For the text-containing cell, return its midpoint in [X, Y] coordinate format. 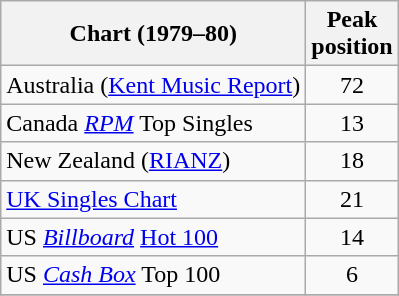
Chart (1979–80) [154, 34]
14 [352, 237]
18 [352, 161]
13 [352, 123]
UK Singles Chart [154, 199]
Peakposition [352, 34]
Canada RPM Top Singles [154, 123]
72 [352, 85]
6 [352, 275]
US Billboard Hot 100 [154, 237]
US Cash Box Top 100 [154, 275]
New Zealand (RIANZ) [154, 161]
21 [352, 199]
Australia (Kent Music Report) [154, 85]
